Output the (x, y) coordinate of the center of the cell containing the given text.  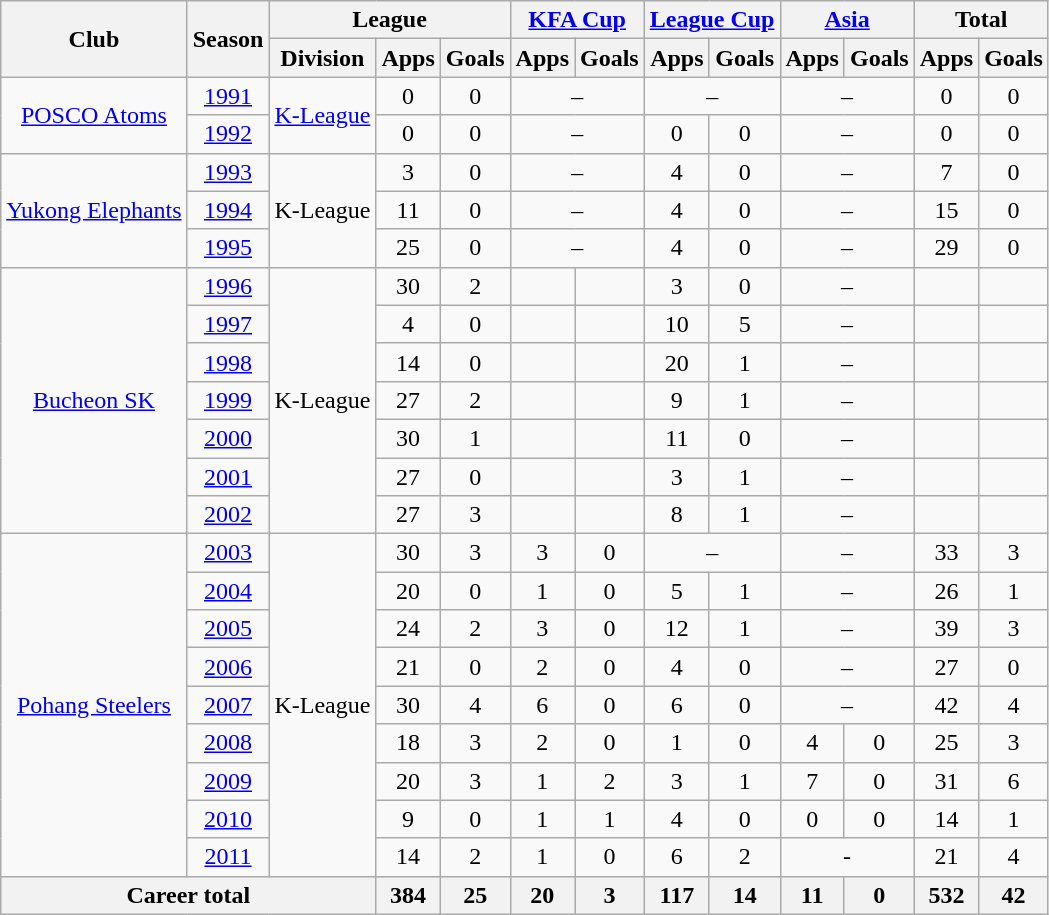
1997 (228, 324)
League (390, 20)
384 (408, 895)
29 (946, 248)
Pohang Steelers (94, 706)
26 (946, 591)
10 (676, 324)
24 (408, 629)
15 (946, 210)
31 (946, 781)
117 (676, 895)
Total (981, 20)
Division (322, 58)
League Cup (712, 20)
18 (408, 743)
2011 (228, 857)
39 (946, 629)
Club (94, 39)
2001 (228, 477)
1992 (228, 134)
POSCO Atoms (94, 115)
2005 (228, 629)
2010 (228, 819)
Asia (847, 20)
2008 (228, 743)
33 (946, 553)
1999 (228, 400)
Bucheon SK (94, 400)
1993 (228, 172)
2002 (228, 515)
2004 (228, 591)
1991 (228, 96)
Season (228, 39)
2003 (228, 553)
1995 (228, 248)
2007 (228, 705)
Yukong Elephants (94, 210)
1996 (228, 286)
8 (676, 515)
2006 (228, 667)
Career total (188, 895)
1994 (228, 210)
- (847, 857)
2009 (228, 781)
12 (676, 629)
1998 (228, 362)
KFA Cup (577, 20)
2000 (228, 438)
532 (946, 895)
